Search for the cell housing the specified text and yield its [x, y] center coordinate. 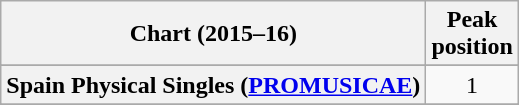
Chart (2015–16) [214, 34]
1 [472, 85]
Peakposition [472, 34]
Spain Physical Singles (PROMUSICAE) [214, 85]
